Capture the cell that displays the provided text and extract its [X, Y] central coordinate. 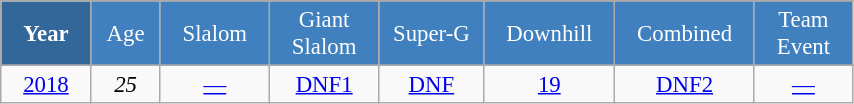
Combined [685, 34]
Downhill [550, 34]
Year [46, 34]
Age [126, 34]
DNF1 [324, 85]
Super-G [432, 34]
2018 [46, 85]
Slalom [214, 34]
DNF2 [685, 85]
25 [126, 85]
19 [550, 85]
DNF [432, 85]
GiantSlalom [324, 34]
Team Event [803, 34]
